From the cell containing the given text, extract its center point as (x, y) coordinate. 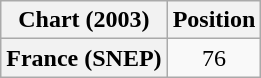
Position (214, 20)
76 (214, 58)
Chart (2003) (84, 20)
France (SNEP) (84, 58)
